Determine the (x, y) coordinate at the center of the cell enclosing the given text.  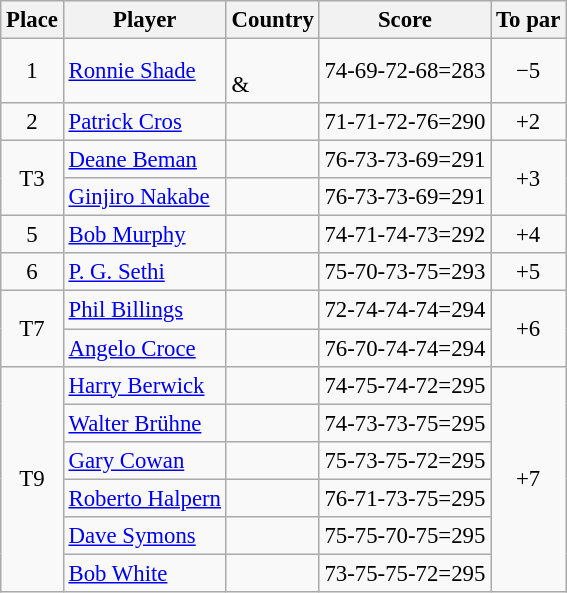
6 (32, 273)
74-73-73-75=295 (405, 423)
Patrick Cros (144, 122)
71-71-72-76=290 (405, 122)
72-74-74-74=294 (405, 310)
75-75-70-75=295 (405, 536)
+6 (528, 328)
Gary Cowan (144, 460)
Player (144, 20)
76-70-74-74=294 (405, 348)
Deane Beman (144, 160)
Phil Billings (144, 310)
Place (32, 20)
Country (272, 20)
75-70-73-75=293 (405, 273)
74-71-74-73=292 (405, 235)
73-75-75-72=295 (405, 573)
Ginjiro Nakabe (144, 197)
Harry Berwick (144, 385)
+3 (528, 178)
P. G. Sethi (144, 273)
76-71-73-75=295 (405, 498)
+5 (528, 273)
75-73-75-72=295 (405, 460)
Angelo Croce (144, 348)
Walter Brühne (144, 423)
2 (32, 122)
T9 (32, 479)
+7 (528, 479)
To par (528, 20)
Dave Symons (144, 536)
T3 (32, 178)
1 (32, 72)
+2 (528, 122)
& (272, 72)
T7 (32, 328)
Roberto Halpern (144, 498)
Ronnie Shade (144, 72)
+4 (528, 235)
74-75-74-72=295 (405, 385)
5 (32, 235)
74-69-72-68=283 (405, 72)
−5 (528, 72)
Bob Murphy (144, 235)
Bob White (144, 573)
Score (405, 20)
